Scan for the cell matching the given text and deliver its [x, y] coordinate at center. 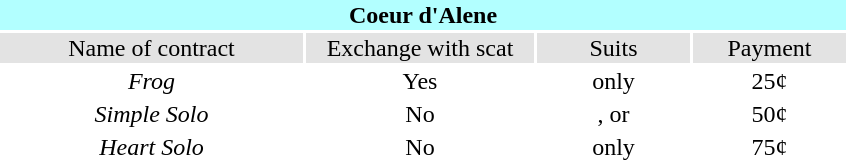
75¢ [770, 147]
Coeur d'Alene [423, 15]
Name of contract [152, 48]
, or [614, 114]
Payment [770, 48]
Yes [420, 81]
Heart Solo [152, 147]
Frog [152, 81]
Suits [614, 48]
Exchange with scat [420, 48]
Simple Solo [152, 114]
25¢ [770, 81]
50¢ [770, 114]
